Output the [X, Y] coordinate of the center of the cell containing the given text.  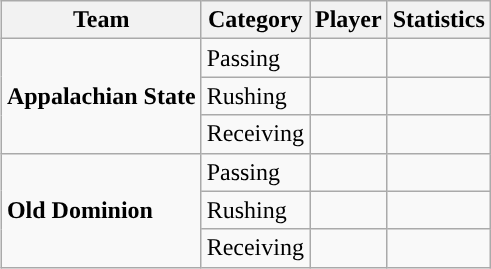
Category [255, 20]
Old Dominion [101, 210]
Appalachian State [101, 96]
Player [349, 20]
Statistics [438, 20]
Team [101, 20]
